Provide the [x, y] coordinate of the cell's center where the given text is located.  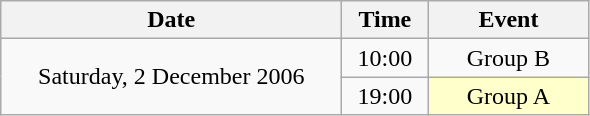
Saturday, 2 December 2006 [172, 77]
19:00 [385, 96]
Event [508, 20]
Group A [508, 96]
Date [172, 20]
10:00 [385, 58]
Time [385, 20]
Group B [508, 58]
